Return the (x, y) coordinate for the center point of the cell that contains the specified text.  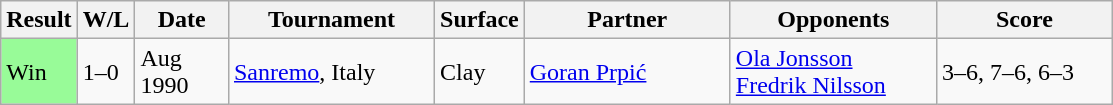
1–0 (106, 72)
Clay (480, 72)
Date (182, 20)
Ola Jonsson Fredrik Nilsson (833, 72)
Goran Prpić (627, 72)
Result (39, 20)
Surface (480, 20)
Partner (627, 20)
Sanremo, Italy (331, 72)
W/L (106, 20)
Tournament (331, 20)
3–6, 7–6, 6–3 (1024, 72)
Aug 1990 (182, 72)
Score (1024, 20)
Win (39, 72)
Opponents (833, 20)
